Detect which cell encompasses the target text, then output its [x, y] center coordinate. 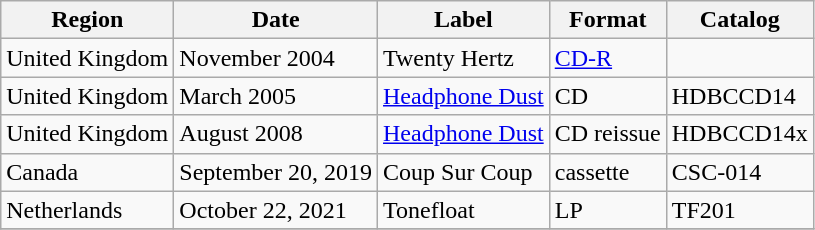
Catalog [740, 20]
CD-R [608, 58]
Twenty Hertz [464, 58]
CD reissue [608, 134]
September 20, 2019 [276, 172]
Canada [88, 172]
Format [608, 20]
Date [276, 20]
Coup Sur Coup [464, 172]
Region [88, 20]
CSC-014 [740, 172]
CD [608, 96]
TF201 [740, 210]
Tonefloat [464, 210]
March 2005 [276, 96]
cassette [608, 172]
LP [608, 210]
Netherlands [88, 210]
October 22, 2021 [276, 210]
Label [464, 20]
HDBCCD14x [740, 134]
HDBCCD14 [740, 96]
November 2004 [276, 58]
August 2008 [276, 134]
